Pinpoint the cell where the given text exists, returning its (x, y) midpoint coordinate. 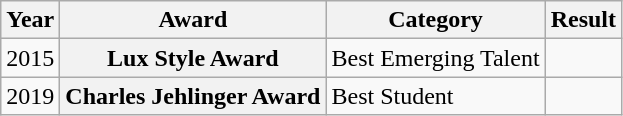
Lux Style Award (193, 58)
2019 (30, 96)
2015 (30, 58)
Best Student (436, 96)
Result (583, 20)
Award (193, 20)
Year (30, 20)
Charles Jehlinger Award (193, 96)
Best Emerging Talent (436, 58)
Category (436, 20)
